Locate the cell with the specified text and output its [x, y] center coordinate. 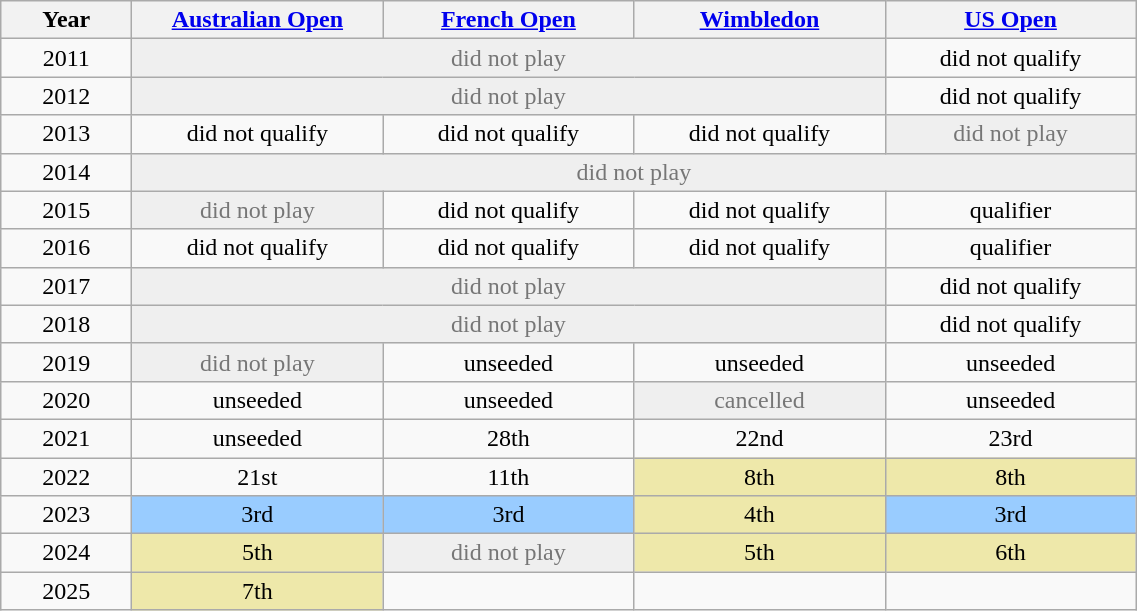
2013 [66, 134]
2012 [66, 96]
2016 [66, 248]
2018 [66, 324]
Australian Open [258, 20]
2023 [66, 515]
French Open [508, 20]
21st [258, 477]
2015 [66, 210]
2011 [66, 58]
2025 [66, 591]
Wimbledon [760, 20]
2022 [66, 477]
2021 [66, 438]
28th [508, 438]
22nd [760, 438]
US Open [1010, 20]
6th [1010, 553]
cancelled [760, 400]
2024 [66, 553]
23rd [1010, 438]
2020 [66, 400]
2014 [66, 172]
2019 [66, 362]
2017 [66, 286]
4th [760, 515]
Year [66, 20]
11th [508, 477]
7th [258, 591]
